Extract the (X, Y) coordinate from the center of the cell holding the provided text.  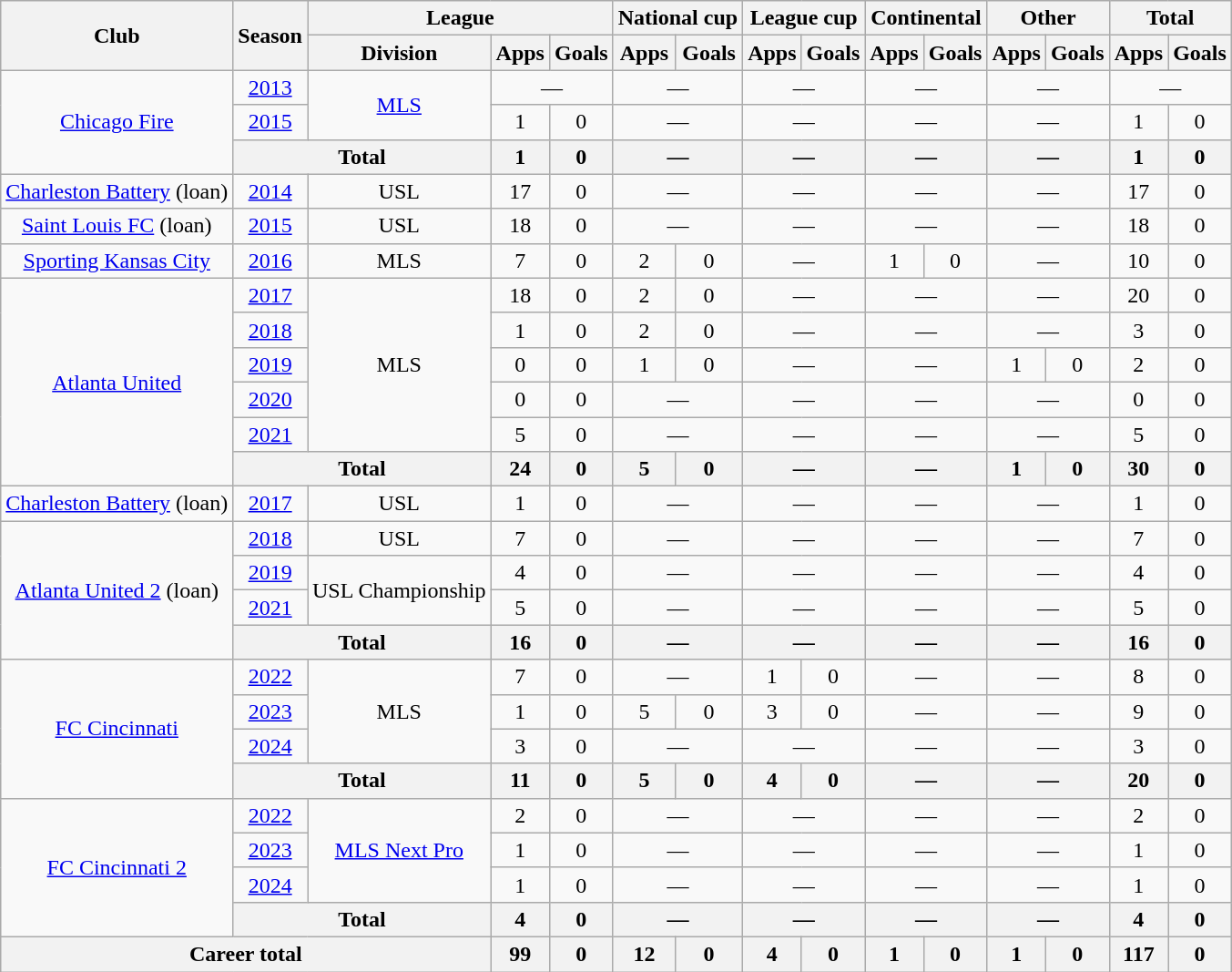
24 (520, 469)
National cup (677, 18)
Chicago Fire (117, 122)
2014 (270, 191)
12 (644, 954)
Club (117, 36)
2020 (270, 399)
USL Championship (400, 590)
Other (1048, 18)
MLS Next Pro (400, 850)
League (461, 18)
8 (1138, 677)
2013 (270, 87)
Division (400, 53)
2016 (270, 261)
9 (1138, 711)
Continental (926, 18)
117 (1138, 954)
99 (520, 954)
Career total (246, 954)
Sporting Kansas City (117, 261)
Atlanta United (117, 382)
League cup (804, 18)
30 (1138, 469)
Season (270, 36)
FC Cincinnati (117, 729)
Saint Louis FC (loan) (117, 226)
10 (1138, 261)
FC Cincinnati 2 (117, 867)
Atlanta United 2 (loan) (117, 590)
11 (520, 781)
